Provide the (x, y) coordinate of the cell's center where the given text is located.  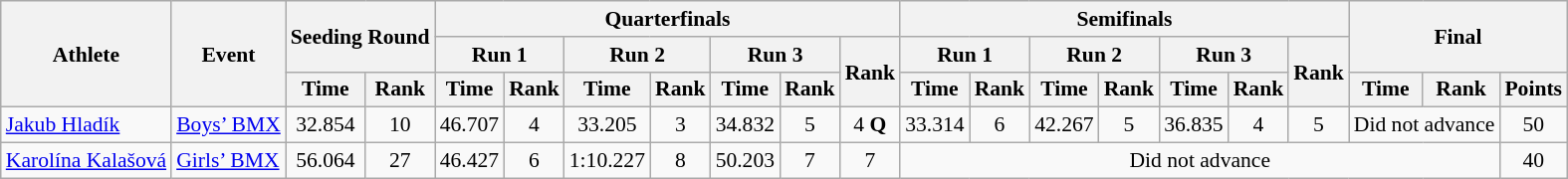
3 (681, 125)
1:10.227 (607, 161)
42.267 (1063, 125)
Points (1533, 89)
40 (1533, 161)
33.205 (607, 125)
8 (681, 161)
50 (1533, 125)
46.707 (470, 125)
Athlete (86, 54)
Seeding Round (360, 36)
34.832 (745, 125)
4 Q (870, 125)
56.064 (326, 161)
46.427 (470, 161)
50.203 (745, 161)
Boys’ BMX (229, 125)
33.314 (934, 125)
36.835 (1193, 125)
27 (400, 161)
Semifinals (1125, 19)
Final (1457, 36)
Event (229, 54)
Karolína Kalašová (86, 161)
Quarterfinals (667, 19)
10 (400, 125)
Jakub Hladík (86, 125)
32.854 (326, 125)
Girls’ BMX (229, 161)
